Determine the (X, Y) coordinate at the center of the cell enclosing the given text.  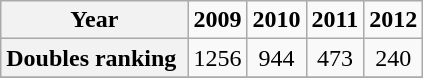
Doubles ranking (94, 58)
944 (276, 58)
Year (94, 20)
2012 (394, 20)
1256 (218, 58)
2009 (218, 20)
473 (335, 58)
240 (394, 58)
2011 (335, 20)
2010 (276, 20)
